For the text-containing cell, return its midpoint in [X, Y] coordinate format. 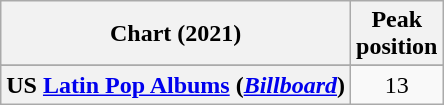
Peakposition [397, 34]
13 [397, 85]
Chart (2021) [176, 34]
US Latin Pop Albums (Billboard) [176, 85]
